Capture the cell that displays the provided text and extract its (X, Y) central coordinate. 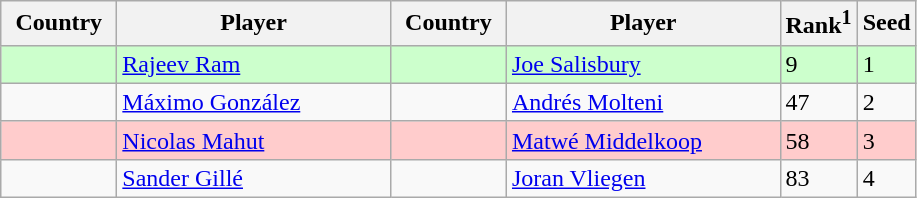
Rank1 (818, 24)
58 (818, 140)
47 (818, 102)
2 (886, 102)
Joran Vliegen (643, 178)
3 (886, 140)
83 (818, 178)
Andrés Molteni (643, 102)
Sander Gillé (254, 178)
Nicolas Mahut (254, 140)
9 (818, 64)
4 (886, 178)
Seed (886, 24)
1 (886, 64)
Joe Salisbury (643, 64)
Rajeev Ram (254, 64)
Matwé Middelkoop (643, 140)
Máximo González (254, 102)
